Pinpoint the cell where the given text exists, returning its [X, Y] midpoint coordinate. 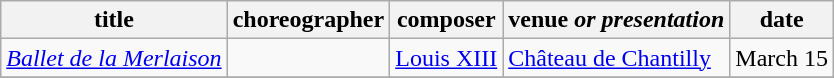
venue or presentation [616, 20]
Château de Chantilly [616, 58]
choreographer [308, 20]
Ballet de la Merlaison [114, 58]
Louis XIII [446, 58]
composer [446, 20]
title [114, 20]
March 15 [782, 58]
date [782, 20]
